For the text-containing cell, return its midpoint in (x, y) coordinate format. 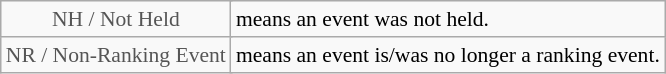
NH / Not Held (116, 19)
means an event was not held. (448, 19)
means an event is/was no longer a ranking event. (448, 55)
NR / Non-Ranking Event (116, 55)
